Scan for the cell matching the given text and deliver its [x, y] coordinate at center. 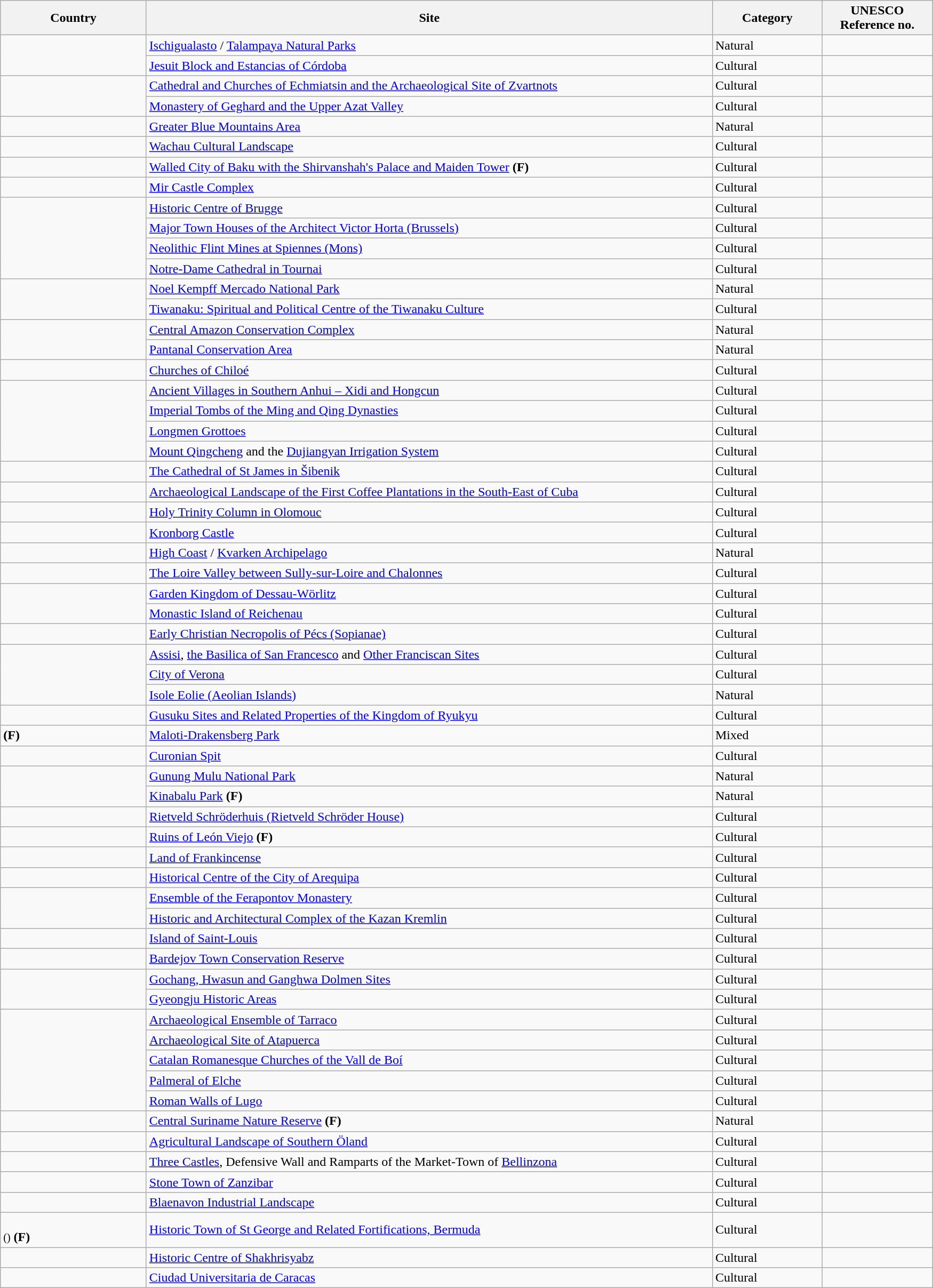
Roman Walls of Lugo [429, 1101]
City of Verona [429, 675]
Catalan Romanesque Churches of the Vall de Boí [429, 1060]
Ischigualasto / Talampaya Natural Parks [429, 45]
Early Christian Necropolis of Pécs (Sopianae) [429, 634]
Monastery of Geghard and the Upper Azat Valley [429, 106]
Curonian Spit [429, 756]
Maloti-Drakensberg Park [429, 735]
Noel Kempff Mercado National Park [429, 289]
Churches of Chiloé [429, 370]
Greater Blue Mountains Area [429, 126]
Land of Frankincense [429, 857]
Notre-Dame Cathedral in Tournai [429, 268]
Monastic Island of Reichenau [429, 614]
Gyeongju Historic Areas [429, 999]
Historic Town of St George and Related Fortifications, Bermuda [429, 1230]
Isole Eolie (Aeolian Islands) [429, 695]
Archaeological Ensemble of Tarraco [429, 1020]
Mir Castle Complex [429, 187]
Assisi, the Basilica of San Francesco and Other Franciscan Sites [429, 654]
Historic Centre of Brugge [429, 207]
Blaenavon Industrial Landscape [429, 1202]
Ensemble of the Ferapontov Monastery [429, 898]
Tiwanaku: Spiritual and Political Centre of the Tiwanaku Culture [429, 309]
The Loire Valley between Sully-sur-Loire and Chalonnes [429, 573]
Garden Kingdom of Dessau-Wörlitz [429, 594]
Ciudad Universitaria de Caracas [429, 1278]
Major Town Houses of the Architect Victor Horta (Brussels) [429, 228]
Country [74, 18]
Cathedral and Churches of Echmiatsin and the Archaeological Site of Zvartnots [429, 86]
Archaeological Landscape of the First Coffee Plantations in the South-East of Cuba [429, 492]
High Coast / Kvarken Archipelago [429, 553]
Imperial Tombs of the Ming and Qing Dynasties [429, 411]
Mount Qingcheng and the Dujiangyan Irrigation System [429, 451]
Kinabalu Park (F) [429, 796]
Gochang, Hwasun and Ganghwa Dolmen Sites [429, 979]
Jesuit Block and Estancias of Córdoba [429, 66]
Archaeological Site of Atapuerca [429, 1040]
Agricultural Landscape of Southern Öland [429, 1141]
Site [429, 18]
Gusuku Sites and Related Properties of the Kingdom of Ryukyu [429, 715]
Mixed [767, 735]
Walled City of Baku with the Shirvanshah's Palace and Maiden Tower (F) [429, 167]
Historical Centre of the City of Arequipa [429, 877]
Ancient Villages in Southern Anhui – Xidi and Hongcun [429, 390]
Historic Centre of Shakhrisyabz [429, 1257]
Historic and Architectural Complex of the Kazan Kremlin [429, 918]
Island of Saint-Louis [429, 939]
Central Suriname Nature Reserve (F) [429, 1121]
The Cathedral of St James in Šibenik [429, 471]
Pantanal Conservation Area [429, 350]
(F) [74, 735]
Central Amazon Conservation Complex [429, 330]
UNESCO Reference no. [877, 18]
Neolithic Flint Mines at Spiennes (Mons) [429, 248]
Wachau Cultural Landscape [429, 147]
Kronborg Castle [429, 532]
Ruins of León Viejo (F) [429, 837]
Stone Town of Zanzibar [429, 1182]
Three Castles, Defensive Wall and Ramparts of the Market-Town of Bellinzona [429, 1162]
() (F) [74, 1230]
Palmeral of Elche [429, 1081]
Gunung Mulu National Park [429, 776]
Rietveld Schröderhuis (Rietveld Schröder House) [429, 817]
Bardejov Town Conservation Reserve [429, 959]
Holy Trinity Column in Olomouc [429, 512]
Longmen Grottoes [429, 431]
Category [767, 18]
